Search for the cell housing the specified text and yield its [x, y] center coordinate. 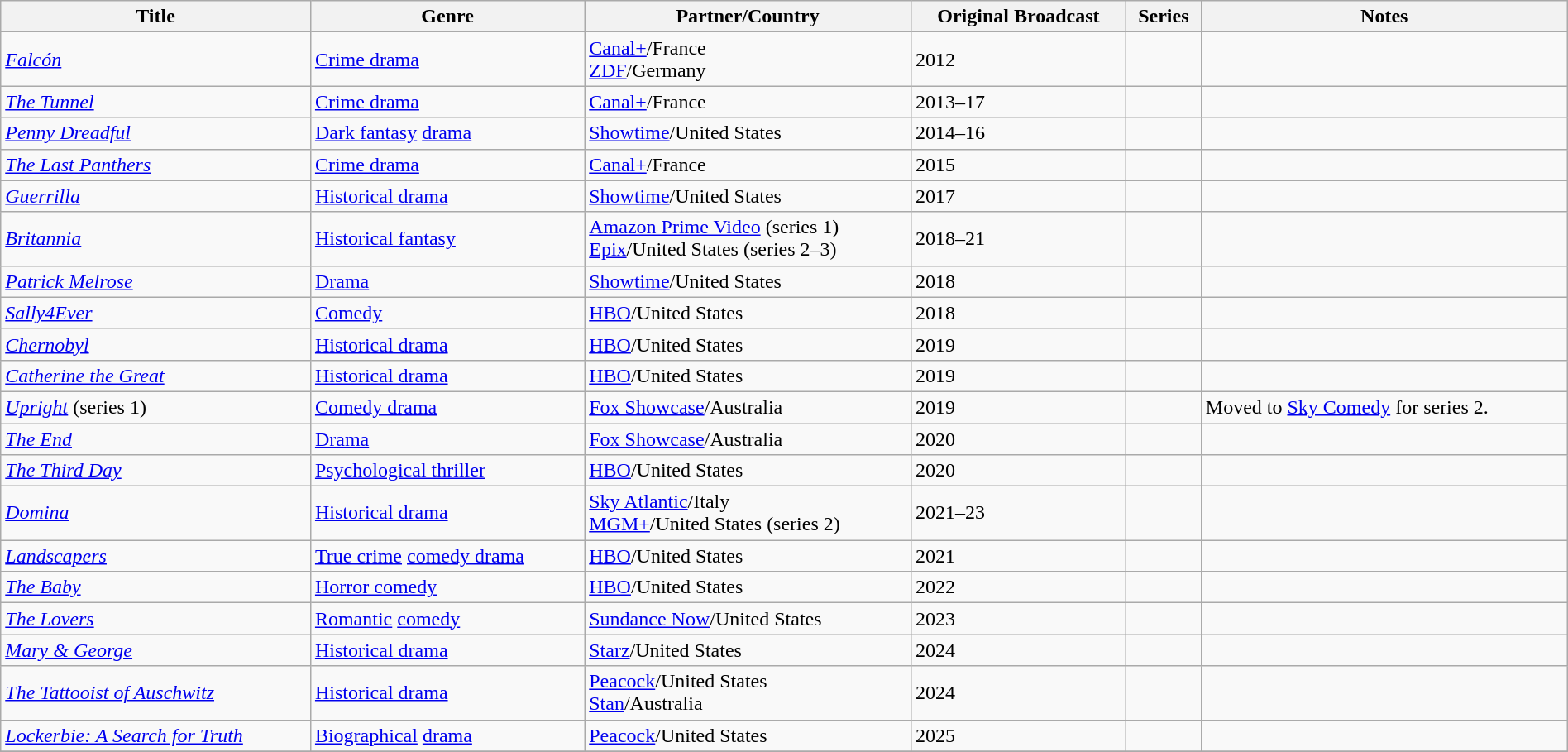
Genre [447, 17]
The End [155, 439]
The Last Panthers [155, 165]
Dark fantasy drama [447, 133]
2022 [1018, 587]
Catherine the Great [155, 376]
Falcón [155, 60]
Amazon Prime Video (series 1)Epix/United States (series 2–3) [748, 238]
Peacock/United States [748, 735]
Horror comedy [447, 587]
Sky Atlantic/ItalyMGM+/United States (series 2) [748, 513]
Original Broadcast [1018, 17]
2012 [1018, 60]
Peacock/United StatesStan/Australia [748, 693]
Title [155, 17]
2018–21 [1018, 238]
Comedy [447, 313]
Partner/Country [748, 17]
2013–17 [1018, 102]
Britannia [155, 238]
Canal+/FranceZDF/Germany [748, 60]
2023 [1018, 619]
The Tattooist of Auschwitz [155, 693]
Starz/United States [748, 650]
Moved to Sky Comedy for series 2. [1384, 407]
Lockerbie: A Search for Truth [155, 735]
Psychological thriller [447, 471]
The Lovers [155, 619]
Comedy drama [447, 407]
The Tunnel [155, 102]
Upright (series 1) [155, 407]
Historical fantasy [447, 238]
Notes [1384, 17]
The Baby [155, 587]
Mary & George [155, 650]
Domina [155, 513]
2017 [1018, 196]
The Third Day [155, 471]
2021–23 [1018, 513]
Guerrilla [155, 196]
Sundance Now/United States [748, 619]
Series [1163, 17]
Sally4Ever [155, 313]
Landscapers [155, 556]
Patrick Melrose [155, 281]
True crime comedy drama [447, 556]
Biographical drama [447, 735]
Chernobyl [155, 344]
Romantic comedy [447, 619]
2021 [1018, 556]
2014–16 [1018, 133]
Penny Dreadful [155, 133]
2015 [1018, 165]
2025 [1018, 735]
